Find where the given text appears and provide that cell's center as [X, Y] coordinate. 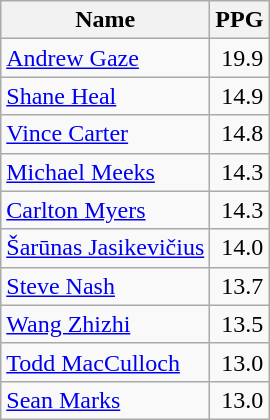
Šarūnas Jasikevičius [106, 248]
Sean Marks [106, 400]
Carlton Myers [106, 210]
19.9 [240, 58]
Shane Heal [106, 96]
14.8 [240, 134]
Steve Nash [106, 286]
Todd MacCulloch [106, 362]
14.0 [240, 248]
PPG [240, 20]
Name [106, 20]
13.5 [240, 324]
Wang Zhizhi [106, 324]
Vince Carter [106, 134]
13.7 [240, 286]
14.9 [240, 96]
Andrew Gaze [106, 58]
Michael Meeks [106, 172]
